Pinpoint the cell where the given text exists, returning its [x, y] midpoint coordinate. 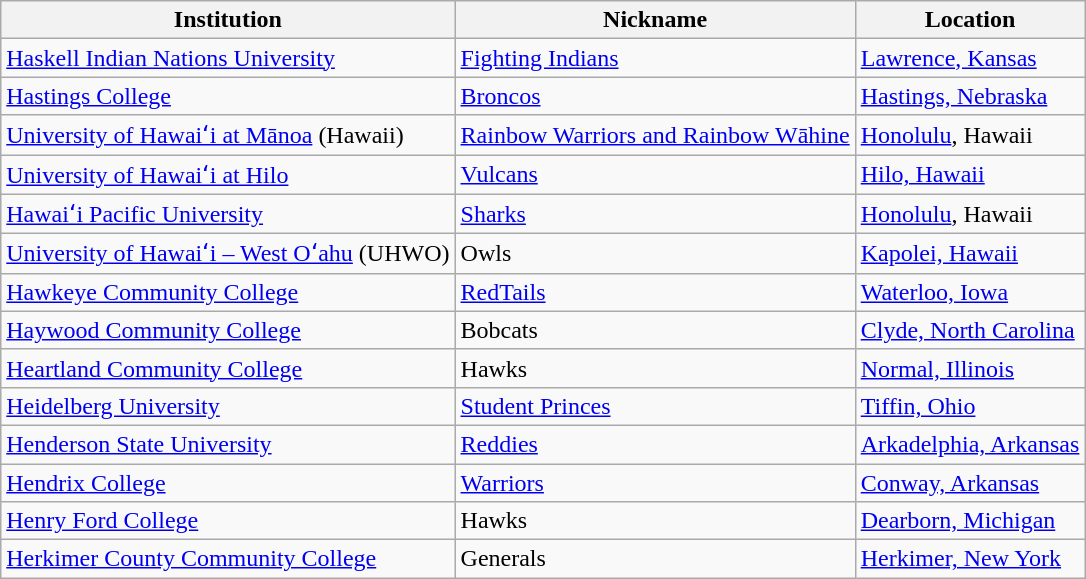
RedTails [655, 292]
Heartland Community College [228, 368]
Hilo, Hawaii [970, 174]
Owls [655, 254]
Henry Ford College [228, 521]
Generals [655, 559]
Nickname [655, 20]
Dearborn, Michigan [970, 521]
Location [970, 20]
Tiffin, Ohio [970, 406]
Hendrix College [228, 483]
Student Princes [655, 406]
Reddies [655, 444]
Kapolei, Hawaii [970, 254]
University of Hawaiʻi – West Oʻahu (UHWO) [228, 254]
Clyde, North Carolina [970, 330]
Hawaiʻi Pacific University [228, 214]
Hastings, Nebraska [970, 96]
Haywood Community College [228, 330]
Arkadelphia, Arkansas [970, 444]
Fighting Indians [655, 58]
Heidelberg University [228, 406]
University of Hawaiʻi at Hilo [228, 174]
Institution [228, 20]
Bobcats [655, 330]
Hastings College [228, 96]
Conway, Arkansas [970, 483]
Vulcans [655, 174]
University of Hawaiʻi at Mānoa (Hawaii) [228, 135]
Waterloo, Iowa [970, 292]
Haskell Indian Nations University [228, 58]
Broncos [655, 96]
Herkimer, New York [970, 559]
Rainbow Warriors and Rainbow Wāhine [655, 135]
Hawkeye Community College [228, 292]
Henderson State University [228, 444]
Normal, Illinois [970, 368]
Herkimer County Community College [228, 559]
Lawrence, Kansas [970, 58]
Warriors [655, 483]
Sharks [655, 214]
